Search for the cell housing the specified text and yield its [x, y] center coordinate. 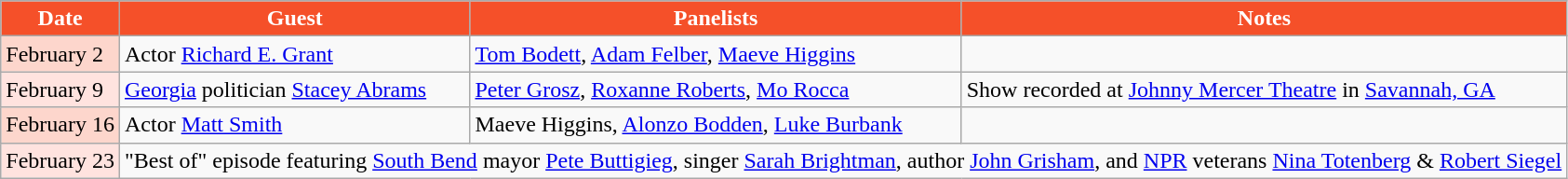
Actor Richard E. Grant [294, 54]
February 9 [60, 89]
Georgia politician Stacey Abrams [294, 89]
Show recorded at Johnny Mercer Theatre in Savannah, GA [1264, 89]
Date [60, 19]
February 16 [60, 125]
February 2 [60, 54]
Peter Grosz, Roxanne Roberts, Mo Rocca [716, 89]
Tom Bodett, Adam Felber, Maeve Higgins [716, 54]
Notes [1264, 19]
Actor Matt Smith [294, 125]
Guest [294, 19]
Maeve Higgins, Alonzo Bodden, Luke Burbank [716, 125]
Panelists [716, 19]
February 23 [60, 160]
